For the text-containing cell, return its midpoint in [x, y] coordinate format. 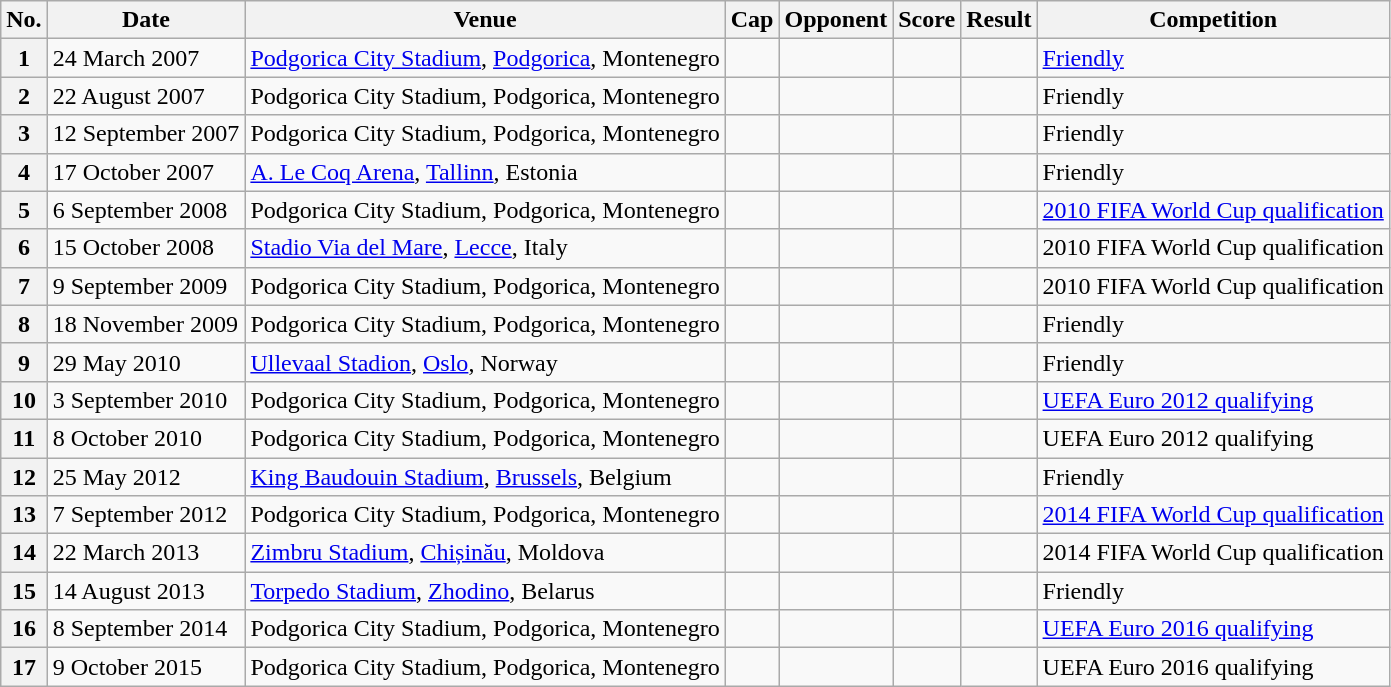
Opponent [836, 20]
Ullevaal Stadion, Oslo, Norway [485, 362]
King Baudouin Stadium, Brussels, Belgium [485, 477]
7 September 2012 [146, 515]
9 [24, 362]
14 August 2013 [146, 591]
15 October 2008 [146, 248]
17 October 2007 [146, 172]
12 [24, 477]
2 [24, 96]
13 [24, 515]
11 [24, 438]
22 March 2013 [146, 553]
8 September 2014 [146, 629]
22 August 2007 [146, 96]
17 [24, 667]
4 [24, 172]
6 September 2008 [146, 210]
5 [24, 210]
A. Le Coq Arena, Tallinn, Estonia [485, 172]
25 May 2012 [146, 477]
1 [24, 58]
15 [24, 591]
7 [24, 286]
Stadio Via del Mare, Lecce, Italy [485, 248]
24 March 2007 [146, 58]
Zimbru Stadium, Chișinău, Moldova [485, 553]
Cap [752, 20]
Competition [1213, 20]
16 [24, 629]
Venue [485, 20]
3 [24, 134]
9 September 2009 [146, 286]
Date [146, 20]
Torpedo Stadium, Zhodino, Belarus [485, 591]
No. [24, 20]
Score [927, 20]
6 [24, 248]
10 [24, 400]
9 October 2015 [146, 667]
18 November 2009 [146, 324]
8 [24, 324]
8 October 2010 [146, 438]
29 May 2010 [146, 362]
Result [999, 20]
3 September 2010 [146, 400]
12 September 2007 [146, 134]
14 [24, 553]
